Detect which cell encompasses the target text, then output its (x, y) center coordinate. 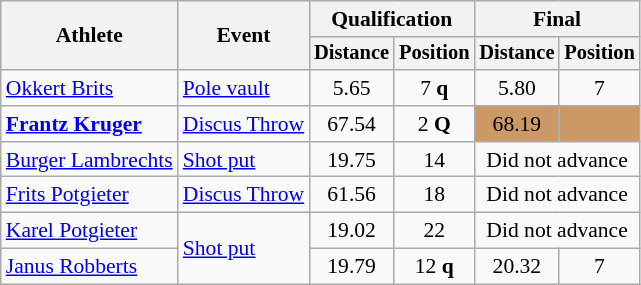
18 (434, 195)
Frits Potgieter (90, 195)
61.56 (352, 195)
12 q (434, 267)
19.79 (352, 267)
68.19 (516, 124)
Janus Robberts (90, 267)
Qualification (392, 19)
20.32 (516, 267)
Final (556, 19)
5.80 (516, 88)
Okkert Brits (90, 88)
22 (434, 231)
67.54 (352, 124)
19.02 (352, 231)
Frantz Kruger (90, 124)
Burger Lambrechts (90, 160)
2 Q (434, 124)
Athlete (90, 36)
Pole vault (244, 88)
Karel Potgieter (90, 231)
19.75 (352, 160)
14 (434, 160)
5.65 (352, 88)
Event (244, 36)
7 q (434, 88)
